From the cell containing the given text, extract its center point as [X, Y] coordinate. 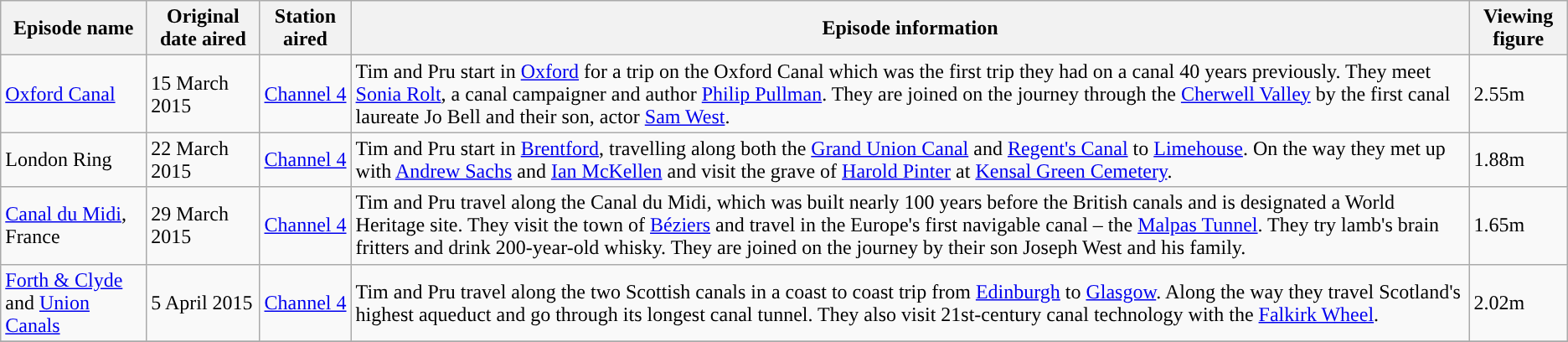
2.02m [1518, 303]
15 March 2015 [203, 94]
Forth & Clyde and Union Canals [74, 303]
5 April 2015 [203, 303]
1.88m [1518, 159]
2.55m [1518, 94]
Station aired [305, 28]
Episode name [74, 28]
22 March 2015 [203, 159]
Episode information [910, 28]
Oxford Canal [74, 94]
Canal du Midi, France [74, 225]
29 March 2015 [203, 225]
Viewing figure [1518, 28]
London Ring [74, 159]
1.65m [1518, 225]
Original date aired [203, 28]
